Return the (X, Y) coordinate for the center point of the cell that contains the specified text.  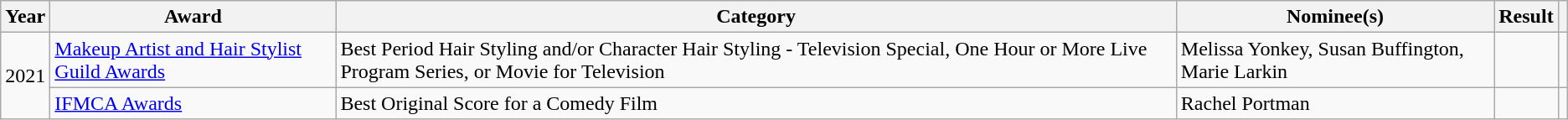
Melissa Yonkey, Susan Buffington, Marie Larkin (1335, 60)
Award (193, 17)
Category (756, 17)
2021 (25, 76)
Makeup Artist and Hair Stylist Guild Awards (193, 60)
Result (1526, 17)
Best Period Hair Styling and/or Character Hair Styling - Television Special, One Hour or More Live Program Series, or Movie for Television (756, 60)
Nominee(s) (1335, 17)
IFMCA Awards (193, 103)
Rachel Portman (1335, 103)
Best Original Score for a Comedy Film (756, 103)
Year (25, 17)
